Return the [x, y] coordinate for the center point of the cell that contains the specified text.  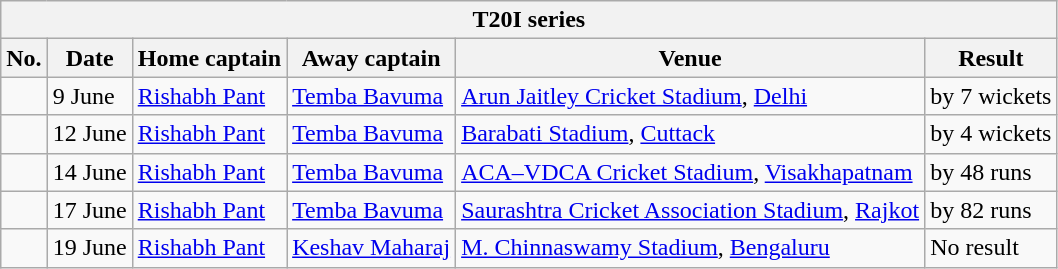
Result [991, 58]
by 7 wickets [991, 96]
No result [991, 248]
9 June [90, 96]
Home captain [209, 58]
No. [24, 58]
T20I series [529, 20]
by 82 runs [991, 210]
Arun Jaitley Cricket Stadium, Delhi [690, 96]
Date [90, 58]
12 June [90, 134]
Venue [690, 58]
by 48 runs [991, 172]
14 June [90, 172]
Barabati Stadium, Cuttack [690, 134]
ACA–VDCA Cricket Stadium, Visakhapatnam [690, 172]
M. Chinnaswamy Stadium, Bengaluru [690, 248]
Keshav Maharaj [372, 248]
by 4 wickets [991, 134]
Away captain [372, 58]
19 June [90, 248]
Saurashtra Cricket Association Stadium, Rajkot [690, 210]
17 June [90, 210]
